Find where the given text appears and provide that cell's center as [x, y] coordinate. 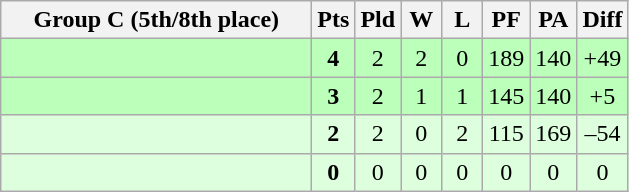
+5 [602, 96]
Group C (5th/8th place) [156, 20]
3 [334, 96]
145 [506, 96]
115 [506, 134]
4 [334, 58]
Diff [602, 20]
+49 [602, 58]
PF [506, 20]
W [422, 20]
–54 [602, 134]
169 [554, 134]
189 [506, 58]
L [462, 20]
PA [554, 20]
Pts [334, 20]
Pld [378, 20]
